From the cell containing the given text, extract its center point as (X, Y) coordinate. 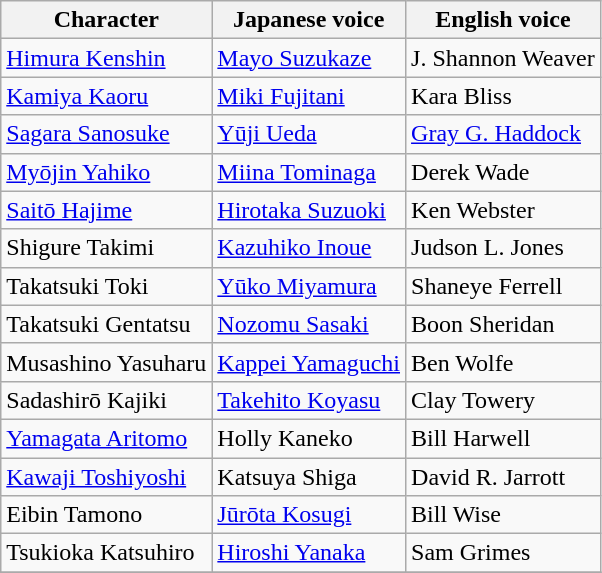
Shigure Takimi (106, 248)
Bill Harwell (504, 438)
Yūko Miyamura (309, 286)
Miki Fujitani (309, 96)
David R. Jarrott (504, 477)
Shaneye Ferrell (504, 286)
Judson L. Jones (504, 248)
Hiroshi Yanaka (309, 553)
Ben Wolfe (504, 362)
Ken Webster (504, 210)
Takehito Koyasu (309, 400)
Nozomu Sasaki (309, 324)
Kawaji Toshiyoshi (106, 477)
Yūji Ueda (309, 134)
Sadashirō Kajiki (106, 400)
Myōjin Yahiko (106, 172)
Kamiya Kaoru (106, 96)
Yamagata Aritomo (106, 438)
Musashino Yasuharu (106, 362)
Tsukioka Katsuhiro (106, 553)
Clay Towery (504, 400)
Eibin Tamono (106, 515)
Holly Kaneko (309, 438)
Kara Bliss (504, 96)
Kazuhiko Inoue (309, 248)
Sagara Sanosuke (106, 134)
Katsuya Shiga (309, 477)
English voice (504, 20)
Jūrōta Kosugi (309, 515)
Saitō Hajime (106, 210)
Bill Wise (504, 515)
Derek Wade (504, 172)
Miina Tominaga (309, 172)
Sam Grimes (504, 553)
Mayo Suzukaze (309, 58)
Takatsuki Gentatsu (106, 324)
Takatsuki Toki (106, 286)
Kappei Yamaguchi (309, 362)
Himura Kenshin (106, 58)
J. Shannon Weaver (504, 58)
Character (106, 20)
Gray G. Haddock (504, 134)
Hirotaka Suzuoki (309, 210)
Boon Sheridan (504, 324)
Japanese voice (309, 20)
